Provide the (X, Y) coordinate of the cell's center where the given text is located.  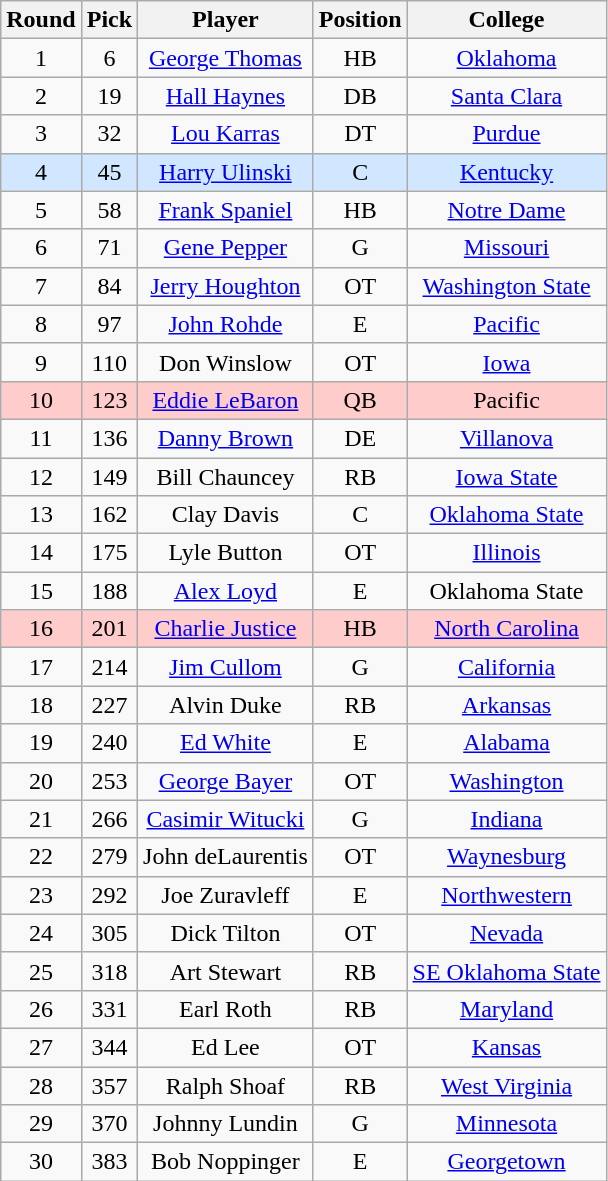
162 (109, 515)
357 (109, 1085)
Missouri (506, 248)
4 (41, 172)
11 (41, 438)
Oklahoma (506, 58)
Bob Noppinger (226, 1162)
9 (41, 362)
Johnny Lundin (226, 1124)
Northwestern (506, 895)
149 (109, 477)
Ed Lee (226, 1047)
Purdue (506, 134)
Joe Zuravleff (226, 895)
George Bayer (226, 781)
30 (41, 1162)
Don Winslow (226, 362)
John Rohde (226, 324)
58 (109, 210)
84 (109, 286)
136 (109, 438)
Player (226, 20)
Alex Loyd (226, 591)
110 (109, 362)
292 (109, 895)
Nevada (506, 933)
Charlie Justice (226, 629)
175 (109, 553)
97 (109, 324)
Ed White (226, 743)
Gene Pepper (226, 248)
2 (41, 96)
201 (109, 629)
John deLaurentis (226, 857)
DB (360, 96)
Waynesburg (506, 857)
Minnesota (506, 1124)
Pick (109, 20)
College (506, 20)
71 (109, 248)
George Thomas (226, 58)
Lyle Button (226, 553)
23 (41, 895)
Bill Chauncey (226, 477)
Alvin Duke (226, 705)
8 (41, 324)
Georgetown (506, 1162)
Clay Davis (226, 515)
Iowa State (506, 477)
344 (109, 1047)
Notre Dame (506, 210)
279 (109, 857)
331 (109, 1009)
California (506, 667)
Frank Spaniel (226, 210)
Illinois (506, 553)
Casimir Witucki (226, 819)
Kentucky (506, 172)
305 (109, 933)
Santa Clara (506, 96)
16 (41, 629)
27 (41, 1047)
123 (109, 400)
Alabama (506, 743)
10 (41, 400)
Position (360, 20)
Harry Ulinski (226, 172)
318 (109, 971)
Jim Cullom (226, 667)
Eddie LeBaron (226, 400)
12 (41, 477)
28 (41, 1085)
North Carolina (506, 629)
15 (41, 591)
22 (41, 857)
Dick Tilton (226, 933)
13 (41, 515)
253 (109, 781)
Washington (506, 781)
SE Oklahoma State (506, 971)
45 (109, 172)
Indiana (506, 819)
370 (109, 1124)
21 (41, 819)
Earl Roth (226, 1009)
20 (41, 781)
24 (41, 933)
Maryland (506, 1009)
32 (109, 134)
Villanova (506, 438)
Ralph Shoaf (226, 1085)
1 (41, 58)
Kansas (506, 1047)
West Virginia (506, 1085)
266 (109, 819)
Washington State (506, 286)
7 (41, 286)
240 (109, 743)
26 (41, 1009)
25 (41, 971)
Jerry Houghton (226, 286)
214 (109, 667)
18 (41, 705)
Lou Karras (226, 134)
Round (41, 20)
188 (109, 591)
383 (109, 1162)
Hall Haynes (226, 96)
Iowa (506, 362)
DT (360, 134)
227 (109, 705)
3 (41, 134)
29 (41, 1124)
Arkansas (506, 705)
Art Stewart (226, 971)
QB (360, 400)
Danny Brown (226, 438)
14 (41, 553)
DE (360, 438)
5 (41, 210)
17 (41, 667)
